Pinpoint the cell where the given text exists, returning its [x, y] midpoint coordinate. 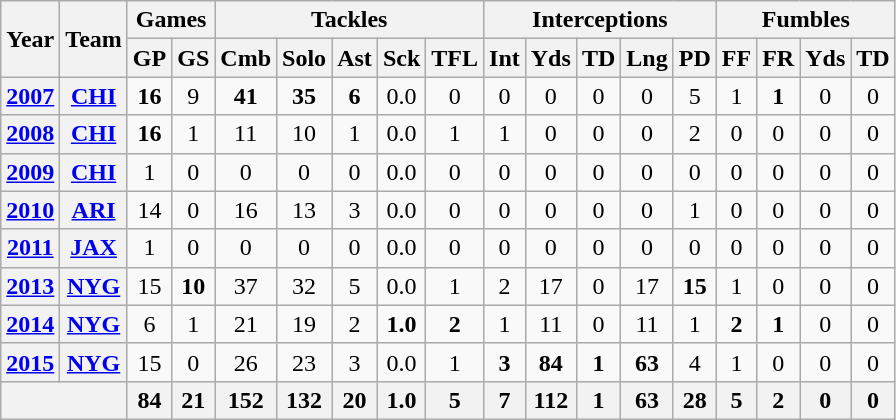
2008 [30, 134]
35 [304, 96]
Sck [401, 58]
Fumbles [806, 20]
FR [778, 58]
14 [149, 210]
2013 [30, 286]
Year [30, 39]
4 [694, 362]
112 [550, 400]
132 [304, 400]
FF [736, 58]
2011 [30, 248]
7 [505, 400]
2014 [30, 324]
13 [304, 210]
Int [505, 58]
2010 [30, 210]
152 [246, 400]
2015 [30, 362]
GP [149, 58]
23 [304, 362]
Tackles [350, 20]
Team [94, 39]
20 [355, 400]
9 [194, 96]
Games [170, 20]
ARI [94, 210]
19 [304, 324]
41 [246, 96]
Cmb [246, 58]
Solo [304, 58]
GS [194, 58]
Ast [355, 58]
2009 [30, 172]
Interceptions [600, 20]
28 [694, 400]
TFL [455, 58]
37 [246, 286]
JAX [94, 248]
Lng [647, 58]
32 [304, 286]
26 [246, 362]
2007 [30, 96]
PD [694, 58]
